Return the (X, Y) coordinate for the center point of the cell that contains the specified text.  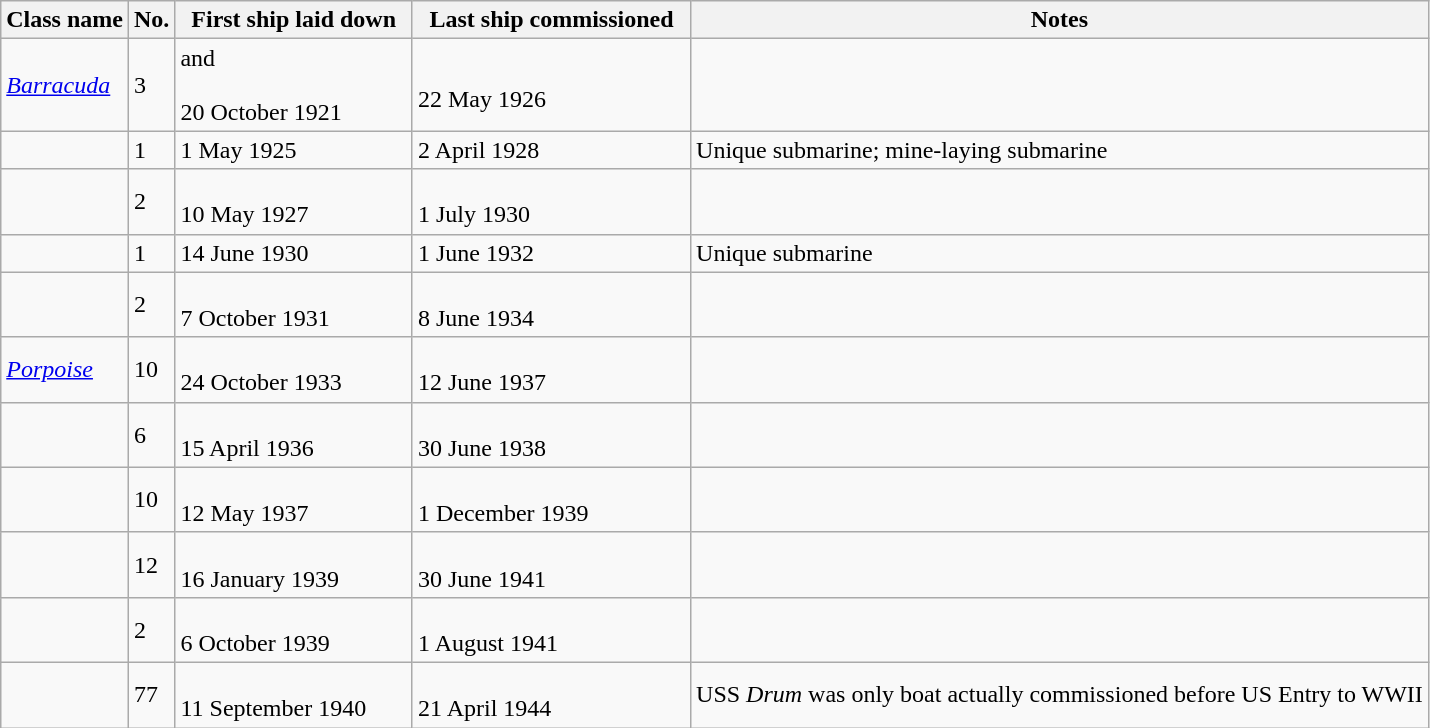
15 April 1936 (294, 434)
24 October 1933 (294, 370)
77 (151, 694)
1 July 1930 (551, 202)
and20 October 1921 (294, 85)
12 June 1937 (551, 370)
16 January 1939 (294, 564)
Notes (1060, 20)
1 May 1925 (294, 150)
Class name (65, 20)
1 June 1932 (551, 253)
10 May 1927 (294, 202)
12 May 1937 (294, 500)
6 October 1939 (294, 630)
Barracuda (65, 85)
6 (151, 434)
12 (151, 564)
30 June 1938 (551, 434)
1 December 1939 (551, 500)
8 June 1934 (551, 304)
21 April 1944 (551, 694)
Porpoise (65, 370)
No. (151, 20)
First ship laid down (294, 20)
14 June 1930 (294, 253)
2 April 1928 (551, 150)
3 (151, 85)
22 May 1926 (551, 85)
Unique submarine (1060, 253)
1 August 1941 (551, 630)
Last ship commissioned (551, 20)
USS Drum was only boat actually commissioned before US Entry to WWII (1060, 694)
7 October 1931 (294, 304)
30 June 1941 (551, 564)
Unique submarine; mine-laying submarine (1060, 150)
11 September 1940 (294, 694)
